Pinpoint the cell where the given text exists, returning its (x, y) midpoint coordinate. 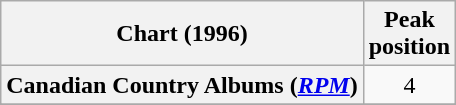
Canadian Country Albums (RPM) (182, 85)
Peakposition (409, 34)
Chart (1996) (182, 34)
4 (409, 85)
